Search for the cell housing the specified text and yield its [X, Y] center coordinate. 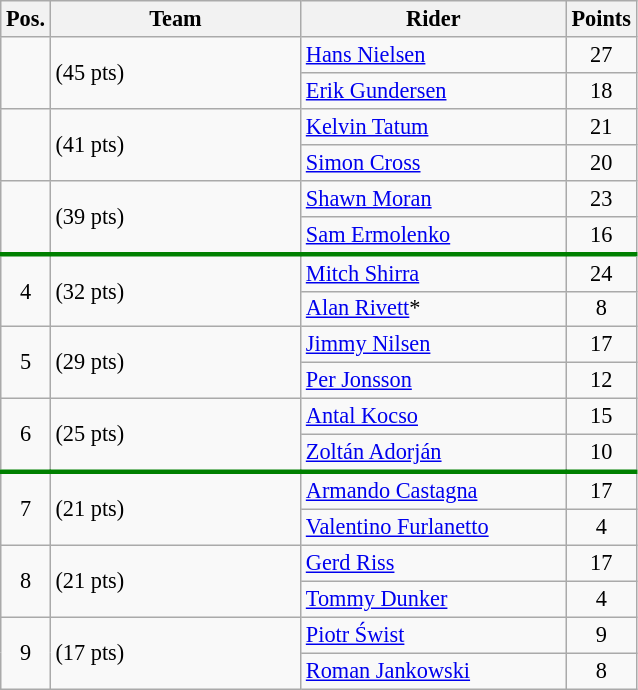
Sam Ermolenko [434, 234]
20 [601, 162]
Antal Kocso [434, 417]
Valentino Furlanetto [434, 527]
Armando Castagna [434, 490]
Rider [434, 19]
Gerd Riss [434, 563]
18 [601, 90]
Shawn Moran [434, 198]
Tommy Dunker [434, 599]
5 [26, 363]
Points [601, 19]
24 [601, 272]
Piotr Świst [434, 635]
23 [601, 198]
Per Jonsson [434, 381]
Pos. [26, 19]
Alan Rivett* [434, 309]
Zoltán Adorján [434, 452]
21 [601, 126]
Hans Nielsen [434, 55]
(32 pts) [175, 290]
Erik Gundersen [434, 90]
Kelvin Tatum [434, 126]
7 [26, 508]
6 [26, 436]
Team [175, 19]
(45 pts) [175, 73]
Jimmy Nilsen [434, 345]
Roman Jankowski [434, 671]
(25 pts) [175, 436]
(17 pts) [175, 653]
(41 pts) [175, 144]
12 [601, 381]
15 [601, 417]
27 [601, 55]
Mitch Shirra [434, 272]
(39 pts) [175, 216]
Simon Cross [434, 162]
10 [601, 452]
(29 pts) [175, 363]
16 [601, 234]
